For the text-containing cell, return its midpoint in [X, Y] coordinate format. 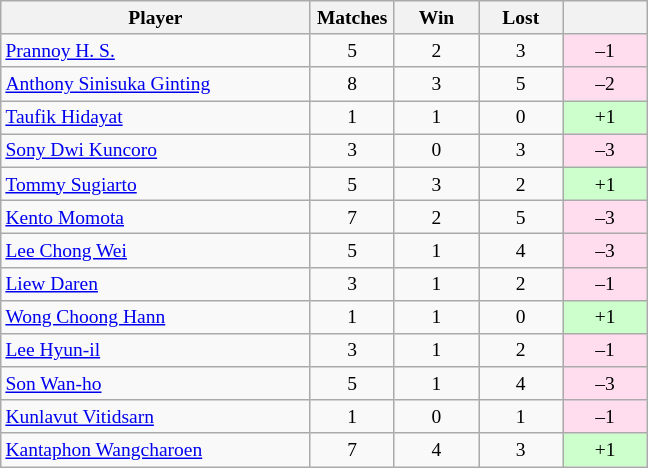
–2 [605, 84]
Kento Momota [156, 216]
Anthony Sinisuka Ginting [156, 84]
Sony Dwi Kuncoro [156, 150]
Lee Chong Wei [156, 250]
Kantaphon Wangcharoen [156, 450]
Tommy Sugiarto [156, 184]
8 [352, 84]
Taufik Hidayat [156, 118]
Prannoy H. S. [156, 50]
Lost [521, 18]
Kunlavut Vitidsarn [156, 416]
Lee Hyun-il [156, 350]
Son Wan-ho [156, 384]
Player [156, 18]
Liew Daren [156, 284]
Win [436, 18]
Wong Choong Hann [156, 316]
Matches [352, 18]
